Locate the cell with the specified text and output its [X, Y] center coordinate. 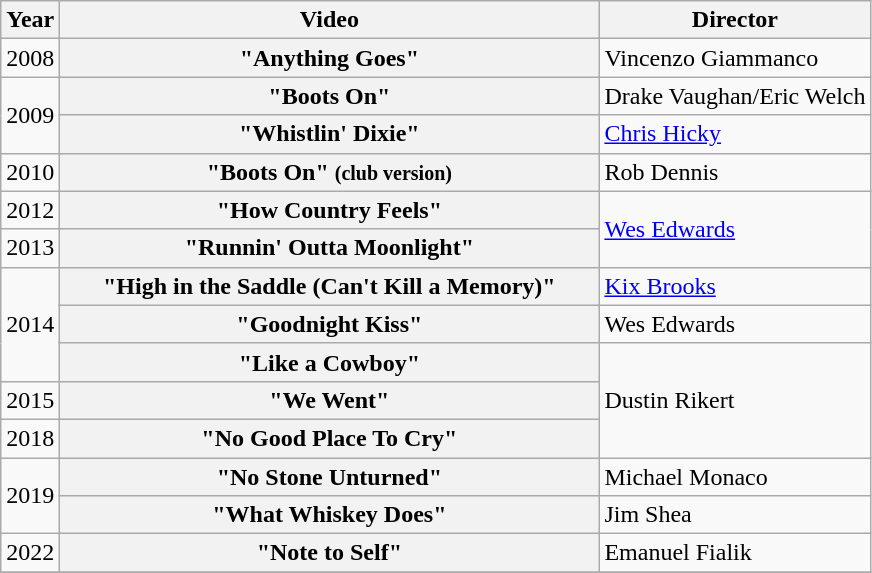
Drake Vaughan/Eric Welch [735, 96]
2010 [30, 172]
2019 [30, 496]
Vincenzo Giammanco [735, 58]
Jim Shea [735, 515]
Video [330, 20]
"No Stone Unturned" [330, 477]
Rob Dennis [735, 172]
2013 [30, 248]
"Boots On" [330, 96]
2009 [30, 115]
Year [30, 20]
2018 [30, 438]
Michael Monaco [735, 477]
"Whistlin' Dixie" [330, 134]
"Boots On" (club version) [330, 172]
"Goodnight Kiss" [330, 324]
2022 [30, 553]
Emanuel Fialik [735, 553]
Kix Brooks [735, 286]
Dustin Rikert [735, 400]
"How Country Feels" [330, 210]
"No Good Place To Cry" [330, 438]
"Like a Cowboy" [330, 362]
Chris Hicky [735, 134]
"High in the Saddle (Can't Kill a Memory)" [330, 286]
"Runnin' Outta Moonlight" [330, 248]
"We Went" [330, 400]
2015 [30, 400]
2012 [30, 210]
"Anything Goes" [330, 58]
"Note to Self" [330, 553]
2014 [30, 324]
2008 [30, 58]
Director [735, 20]
"What Whiskey Does" [330, 515]
